Search for the cell housing the specified text and yield its [x, y] center coordinate. 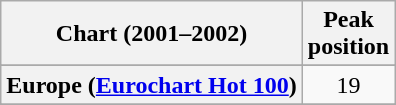
Peakposition [348, 34]
Chart (2001–2002) [152, 34]
Europe (Eurochart Hot 100) [152, 85]
19 [348, 85]
